From the cell containing the given text, extract its center point as (X, Y) coordinate. 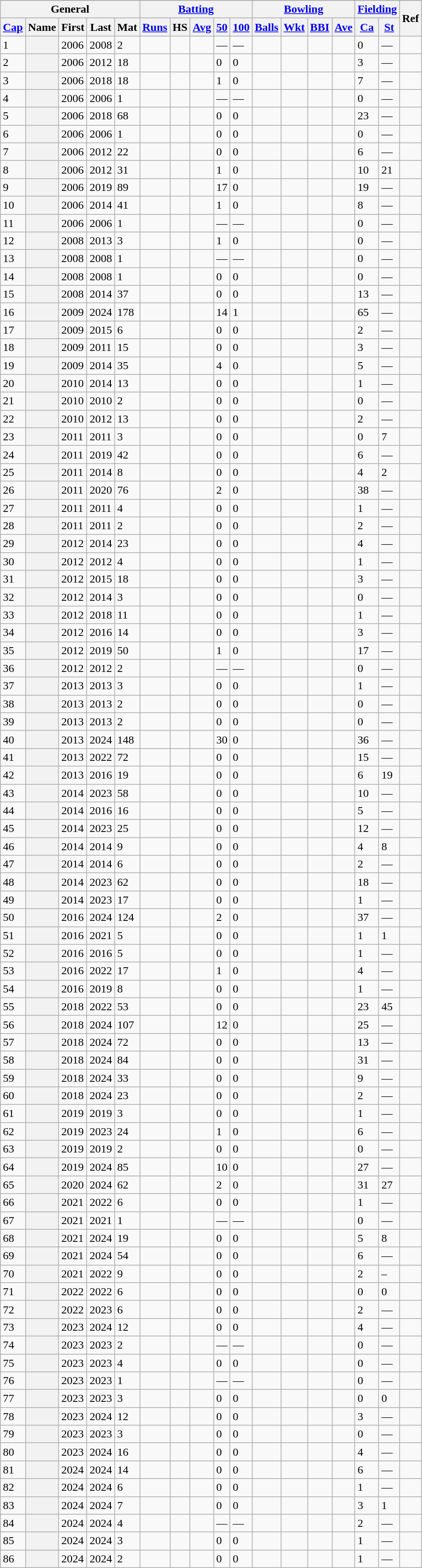
40 (13, 739)
83 (13, 1505)
86 (13, 1559)
34 (13, 633)
Cap (13, 27)
29 (13, 544)
56 (13, 1024)
63 (13, 1149)
46 (13, 846)
43 (13, 793)
Mat (127, 27)
St (389, 27)
48 (13, 882)
79 (13, 1434)
39 (13, 722)
26 (13, 490)
Last (101, 27)
52 (13, 953)
66 (13, 1203)
Avg (202, 27)
General (70, 9)
BBI (320, 27)
Wkt (294, 27)
89 (127, 187)
69 (13, 1256)
HS (180, 27)
Bowling (304, 9)
75 (13, 1363)
64 (13, 1167)
Batting (196, 9)
80 (13, 1452)
28 (13, 526)
74 (13, 1345)
81 (13, 1470)
– (389, 1274)
148 (127, 739)
Ref (411, 18)
55 (13, 1006)
70 (13, 1274)
178 (127, 312)
Ca (367, 27)
60 (13, 1096)
77 (13, 1399)
61 (13, 1114)
107 (127, 1024)
73 (13, 1327)
Name (42, 27)
124 (127, 918)
71 (13, 1291)
Fielding (377, 9)
82 (13, 1488)
100 (241, 27)
20 (13, 383)
Runs (155, 27)
Balls (267, 27)
78 (13, 1416)
47 (13, 864)
First (73, 27)
57 (13, 1042)
49 (13, 900)
59 (13, 1078)
32 (13, 597)
51 (13, 935)
67 (13, 1220)
Ave (343, 27)
44 (13, 811)
